Determine the (X, Y) coordinate at the center of the cell enclosing the given text.  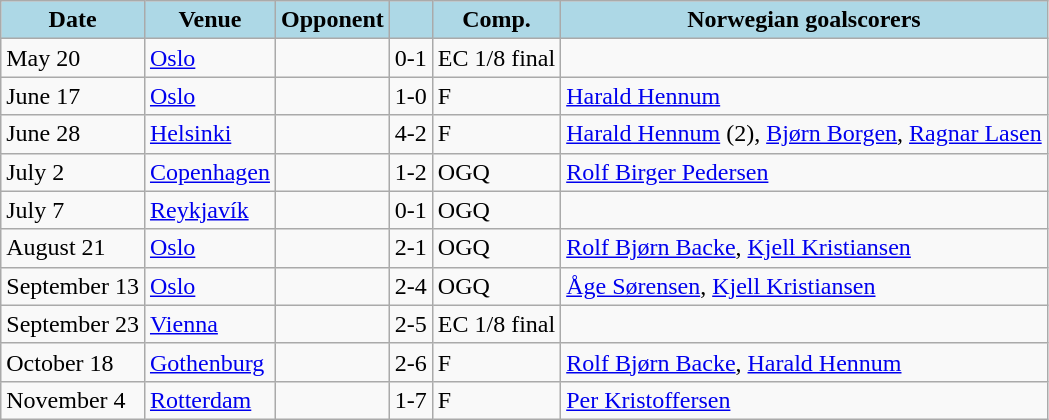
Harald Hennum (804, 96)
2-1 (410, 248)
Reykjavík (210, 210)
October 18 (73, 362)
May 20 (73, 58)
Per Kristoffersen (804, 400)
Åge Sørensen, Kjell Kristiansen (804, 286)
Vienna (210, 324)
1-0 (410, 96)
September 13 (73, 286)
4-2 (410, 134)
Rolf Birger Pedersen (804, 172)
Rolf Bjørn Backe, Harald Hennum (804, 362)
Gothenburg (210, 362)
Helsinki (210, 134)
1-2 (410, 172)
July 2 (73, 172)
Rolf Bjørn Backe, Kjell Kristiansen (804, 248)
Venue (210, 20)
Date (73, 20)
June 28 (73, 134)
November 4 (73, 400)
2-5 (410, 324)
Rotterdam (210, 400)
September 23 (73, 324)
August 21 (73, 248)
June 17 (73, 96)
Copenhagen (210, 172)
July 7 (73, 210)
Harald Hennum (2), Bjørn Borgen, Ragnar Lasen (804, 134)
Comp. (496, 20)
1-7 (410, 400)
2-4 (410, 286)
Opponent (332, 20)
2-6 (410, 362)
Norwegian goalscorers (804, 20)
